Identify which cell holds the provided text, then report its [X, Y] central coordinate. 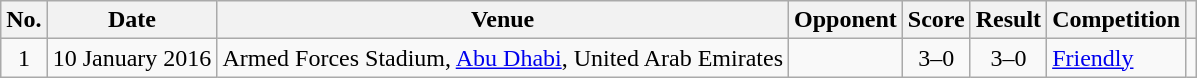
Opponent [846, 20]
1 [24, 58]
Date [132, 20]
Result [1008, 20]
No. [24, 20]
10 January 2016 [132, 58]
Venue [503, 20]
Friendly [1116, 58]
Competition [1116, 20]
Score [936, 20]
Armed Forces Stadium, Abu Dhabi, United Arab Emirates [503, 58]
